Identify which cell holds the provided text, then report its (x, y) central coordinate. 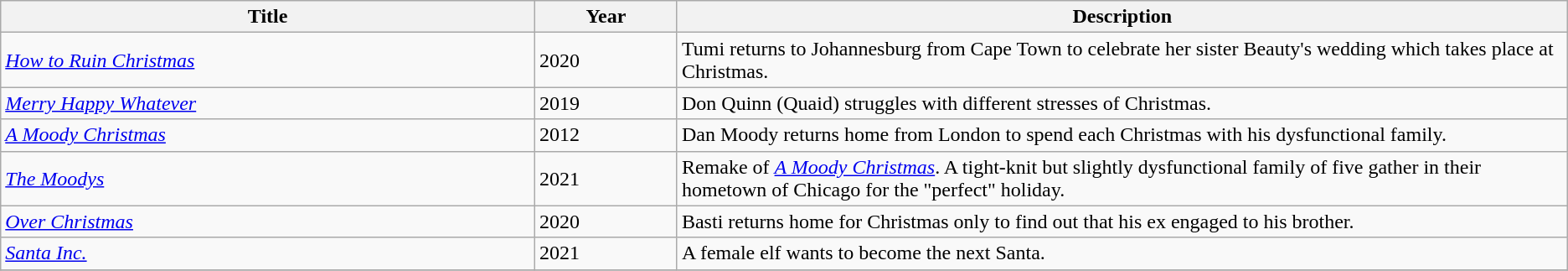
Remake of A Moody Christmas. A tight-knit but slightly dysfunctional family of five gather in their hometown of Chicago for the "perfect" holiday. (1122, 178)
Don Quinn (Quaid) struggles with different stresses of Christmas. (1122, 103)
A Moody Christmas (268, 135)
Merry Happy Whatever (268, 103)
Santa Inc. (268, 253)
Title (268, 17)
Year (606, 17)
Description (1122, 17)
Basti returns home for Christmas only to find out that his ex engaged to his brother. (1122, 221)
2019 (606, 103)
A female elf wants to become the next Santa. (1122, 253)
How to Ruin Christmas (268, 60)
2012 (606, 135)
Over Christmas (268, 221)
Dan Moody returns home from London to spend each Christmas with his dysfunctional family. (1122, 135)
Tumi returns to Johannesburg from Cape Town to celebrate her sister Beauty's wedding which takes place at Christmas. (1122, 60)
The Moodys (268, 178)
